From the cell containing the given text, extract its center point as [X, Y] coordinate. 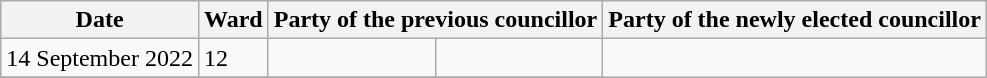
12 [233, 58]
Ward [233, 20]
14 September 2022 [100, 58]
Party of the previous councillor [436, 20]
Party of the newly elected councillor [795, 20]
Date [100, 20]
